Find where the given text appears and provide that cell's center as [X, Y] coordinate. 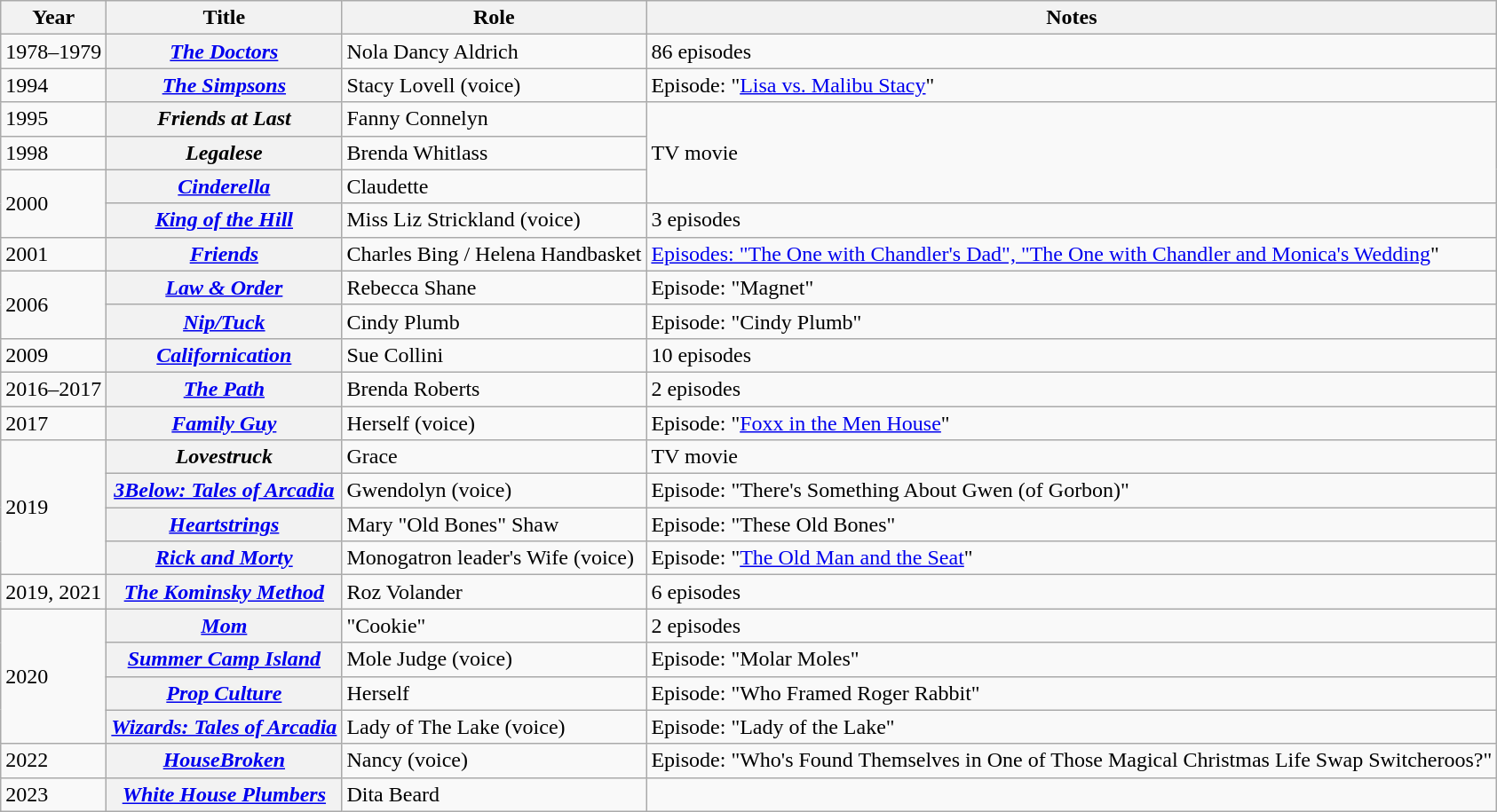
Legalese [224, 153]
Nip/Tuck [224, 321]
Lovestruck [224, 457]
1978–1979 [53, 51]
Roz Volander [494, 592]
Wizards: Tales of Arcadia [224, 727]
1998 [53, 153]
Charles Bing / Helena Handbasket [494, 254]
White House Plumbers [224, 794]
Law & Order [224, 288]
Sue Collini [494, 355]
2006 [53, 304]
Episode: "These Old Bones" [1072, 524]
Mary "Old Bones" Shaw [494, 524]
2009 [53, 355]
Role [494, 18]
The Path [224, 389]
The Doctors [224, 51]
Rick and Morty [224, 558]
Summer Camp Island [224, 659]
Herself (voice) [494, 423]
Episode: "Lady of the Lake" [1072, 727]
6 episodes [1072, 592]
1995 [53, 119]
Episodes: "The One with Chandler's Dad", "The One with Chandler and Monica's Wedding" [1072, 254]
Gwendolyn (voice) [494, 491]
Grace [494, 457]
Prop Culture [224, 693]
Californication [224, 355]
1994 [53, 85]
2000 [53, 203]
Brenda Roberts [494, 389]
Stacy Lovell (voice) [494, 85]
The Kominsky Method [224, 592]
Episode: "Who Framed Roger Rabbit" [1072, 693]
Heartstrings [224, 524]
2023 [53, 794]
Friends [224, 254]
Episode: "Magnet" [1072, 288]
3Below: Tales of Arcadia [224, 491]
Episode: "Who's Found Themselves in One of Those Magical Christmas Life Swap Switcheroos?" [1072, 761]
2017 [53, 423]
Claudette [494, 186]
Miss Liz Strickland (voice) [494, 220]
2022 [53, 761]
Family Guy [224, 423]
Episode: "Cindy Plumb" [1072, 321]
Friends at Last [224, 119]
Brenda Whitlass [494, 153]
2020 [53, 676]
2016–2017 [53, 389]
3 episodes [1072, 220]
Notes [1072, 18]
Episode: "Foxx in the Men House" [1072, 423]
Herself [494, 693]
Cinderella [224, 186]
Nola Dancy Aldrich [494, 51]
Episode: "Molar Moles" [1072, 659]
Episode: "There's Something About Gwen (of Gorbon)" [1072, 491]
Fanny Connelyn [494, 119]
10 episodes [1072, 355]
Dita Beard [494, 794]
2001 [53, 254]
Rebecca Shane [494, 288]
Year [53, 18]
The Simpsons [224, 85]
"Cookie" [494, 626]
Cindy Plumb [494, 321]
2019 [53, 508]
Lady of The Lake (voice) [494, 727]
Monogatron leader's Wife (voice) [494, 558]
Mom [224, 626]
86 episodes [1072, 51]
Title [224, 18]
King of the Hill [224, 220]
HouseBroken [224, 761]
Episode: "Lisa vs. Malibu Stacy" [1072, 85]
Nancy (voice) [494, 761]
2019, 2021 [53, 592]
Episode: "The Old Man and the Seat" [1072, 558]
Mole Judge (voice) [494, 659]
